For the text-containing cell, return its midpoint in (X, Y) coordinate format. 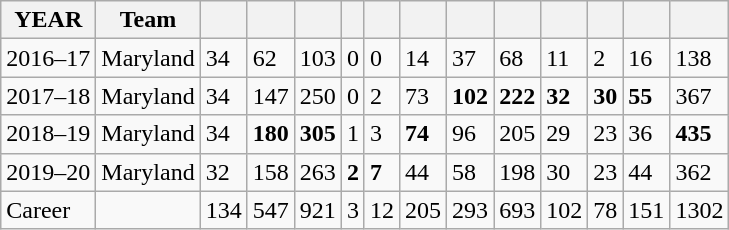
78 (606, 210)
693 (518, 210)
435 (700, 134)
37 (470, 58)
11 (564, 58)
14 (422, 58)
12 (382, 210)
YEAR (48, 20)
293 (470, 210)
36 (646, 134)
7 (382, 172)
96 (470, 134)
2018–19 (48, 134)
62 (270, 58)
250 (318, 96)
2019–20 (48, 172)
Career (48, 210)
Team (148, 20)
138 (700, 58)
134 (224, 210)
29 (564, 134)
1 (352, 134)
198 (518, 172)
222 (518, 96)
2017–18 (48, 96)
151 (646, 210)
16 (646, 58)
58 (470, 172)
103 (318, 58)
547 (270, 210)
158 (270, 172)
362 (700, 172)
263 (318, 172)
74 (422, 134)
305 (318, 134)
180 (270, 134)
921 (318, 210)
55 (646, 96)
1302 (700, 210)
367 (700, 96)
2016–17 (48, 58)
68 (518, 58)
73 (422, 96)
147 (270, 96)
